Detect which cell encompasses the target text, then output its [X, Y] center coordinate. 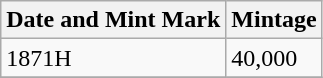
Date and Mint Mark [114, 20]
40,000 [274, 58]
1871H [114, 58]
Mintage [274, 20]
